Extract the (X, Y) coordinate from the center of the cell holding the provided text.  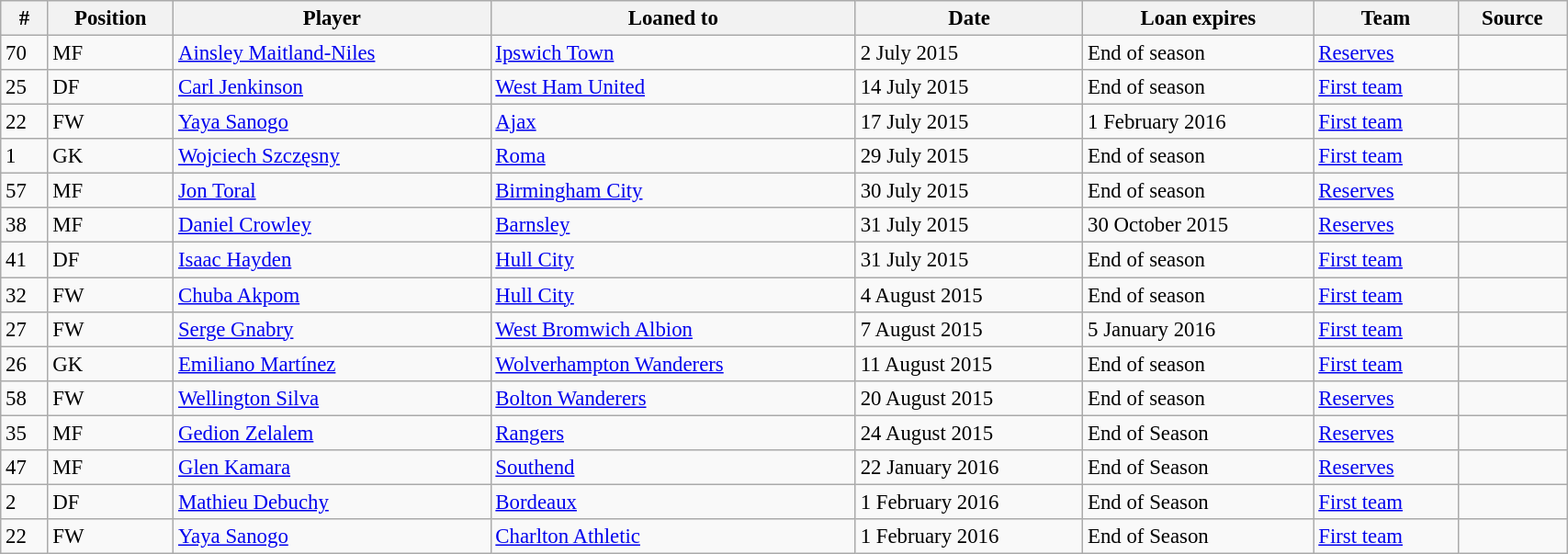
Roma (672, 156)
Barnsley (672, 225)
27 (24, 329)
2 (24, 502)
Wellington Silva (333, 398)
Serge Gnabry (333, 329)
70 (24, 53)
Ipswich Town (672, 53)
Wolverhampton Wanderers (672, 364)
30 July 2015 (968, 191)
Chuba Akpom (333, 295)
Loaned to (672, 18)
Mathieu Debuchy (333, 502)
Wojciech Szczęsny (333, 156)
Birmingham City (672, 191)
57 (24, 191)
Carl Jenkinson (333, 87)
14 July 2015 (968, 87)
Bordeaux (672, 502)
26 (24, 364)
25 (24, 87)
58 (24, 398)
5 January 2016 (1198, 329)
Rangers (672, 433)
30 October 2015 (1198, 225)
2 July 2015 (968, 53)
11 August 2015 (968, 364)
24 August 2015 (968, 433)
32 (24, 295)
# (24, 18)
Ajax (672, 122)
20 August 2015 (968, 398)
Daniel Crowley (333, 225)
Gedion Zelalem (333, 433)
Jon Toral (333, 191)
47 (24, 468)
Loan expires (1198, 18)
Bolton Wanderers (672, 398)
West Bromwich Albion (672, 329)
Date (968, 18)
38 (24, 225)
Southend (672, 468)
29 July 2015 (968, 156)
Player (333, 18)
1 (24, 156)
22 January 2016 (968, 468)
35 (24, 433)
7 August 2015 (968, 329)
Charlton Athletic (672, 537)
Source (1512, 18)
Team (1385, 18)
Ainsley Maitland-Niles (333, 53)
Glen Kamara (333, 468)
17 July 2015 (968, 122)
4 August 2015 (968, 295)
Position (110, 18)
West Ham United (672, 87)
41 (24, 260)
Emiliano Martínez (333, 364)
Isaac Hayden (333, 260)
